From the cell containing the given text, extract its center point as (x, y) coordinate. 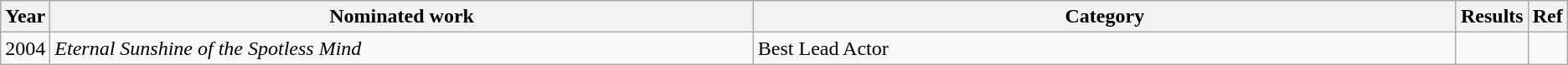
Year (25, 17)
Category (1104, 17)
2004 (25, 48)
Nominated work (402, 17)
Eternal Sunshine of the Spotless Mind (402, 48)
Best Lead Actor (1104, 48)
Ref (1548, 17)
Results (1492, 17)
